For the text-containing cell, return its midpoint in (x, y) coordinate format. 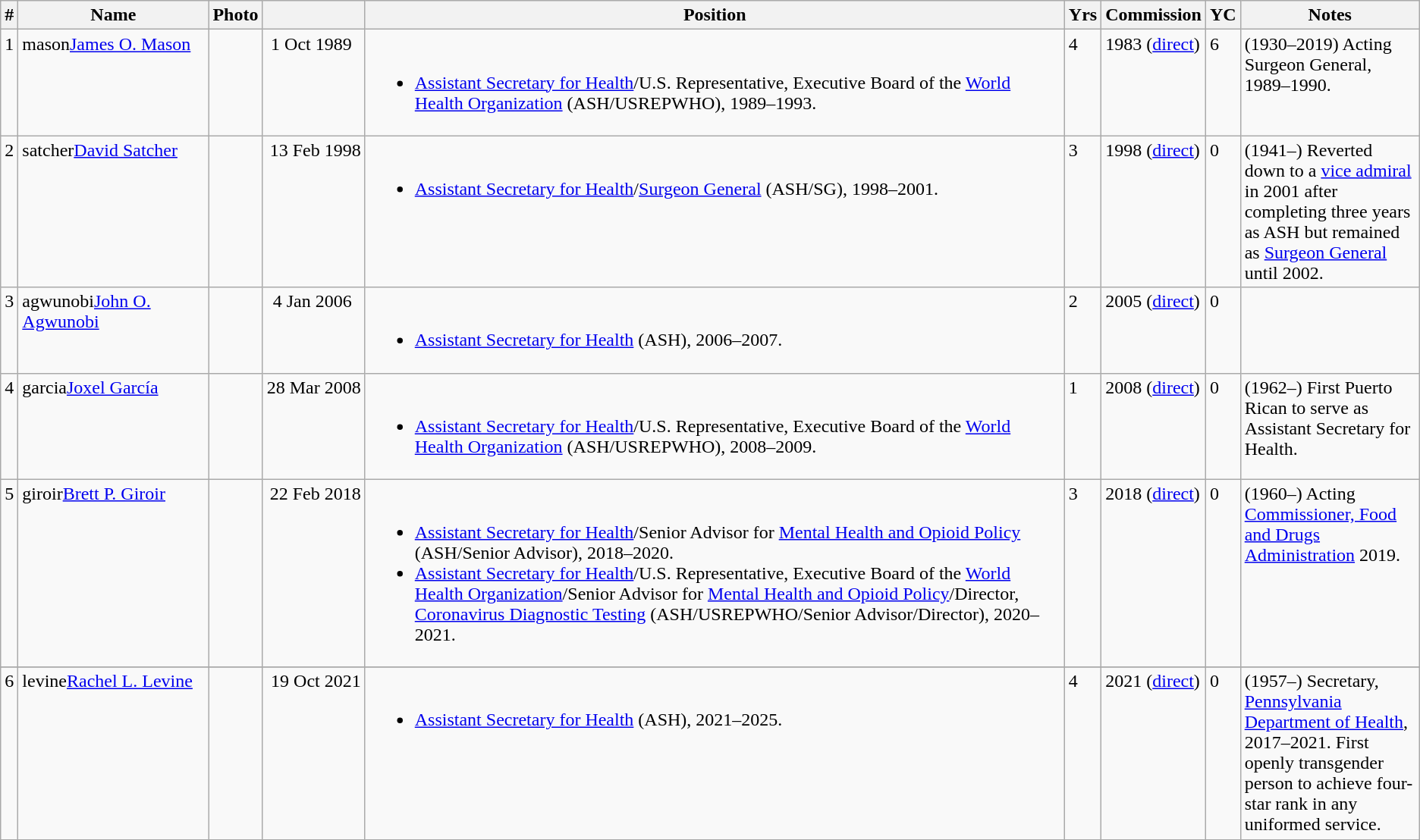
2021 (direct) (1154, 754)
levineRachel L. Levine (114, 754)
(1960–) Acting Commissioner, Food and Drugs Administration 2019. (1330, 573)
satcherDavid Satcher (114, 212)
garciaJoxel García (114, 426)
Name (114, 15)
Position (715, 15)
Assistant Secretary for Health (ASH), 2006–2007. (715, 331)
masonJames O. Mason (114, 83)
Commission (1154, 15)
Assistant Secretary for Health/U.S. Representative, Executive Board of the World Health Organization (ASH/USREPWHO), 1989–1993. (715, 83)
22 Feb 2018 (314, 573)
28 Mar 2008 (314, 426)
Photo (235, 15)
19 Oct 2021 (314, 754)
5 (9, 573)
Assistant Secretary for Health/U.S. Representative, Executive Board of the World Health Organization (ASH/USREPWHO), 2008–2009. (715, 426)
4 Jan 2006 (314, 331)
13 Feb 1998 (314, 212)
Notes (1330, 15)
2005 (direct) (1154, 331)
(1957–) Secretary, Pennsylvania Department of Health, 2017–2021. First openly transgender person to achieve four-star rank in any uniformed service. (1330, 754)
2018 (direct) (1154, 573)
agwunobiJohn O. Agwunobi (114, 331)
(1930–2019) Acting Surgeon General, 1989–1990. (1330, 83)
1 Oct 1989 (314, 83)
# (9, 15)
YC (1223, 15)
Assistant Secretary for Health/Surgeon General (ASH/SG), 1998–2001. (715, 212)
giroirBrett P. Giroir (114, 573)
2008 (direct) (1154, 426)
Yrs (1082, 15)
Assistant Secretary for Health (ASH), 2021–2025. (715, 754)
(1962–) First Puerto Rican to serve as Assistant Secretary for Health. (1330, 426)
1998 (direct) (1154, 212)
(1941–) Reverted down to a vice admiral in 2001 after completing three years as ASH but remained as Surgeon General until 2002. (1330, 212)
1983 (direct) (1154, 83)
